Search for the cell housing the specified text and yield its [X, Y] center coordinate. 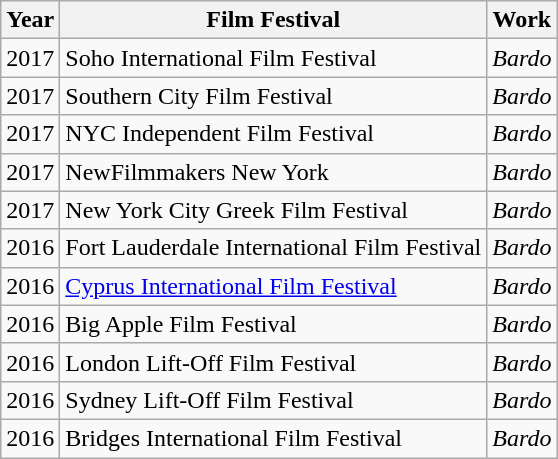
Year [30, 20]
Big Apple Film Festival [274, 324]
NewFilmmakers New York [274, 172]
Fort Lauderdale International Film Festival [274, 248]
London Lift-Off Film Festival [274, 362]
Work [522, 20]
Cyprus International Film Festival [274, 286]
Film Festival [274, 20]
New York City Greek Film Festival [274, 210]
Bridges International Film Festival [274, 438]
Sydney Lift-Off Film Festival [274, 400]
Soho International Film Festival [274, 58]
NYC Independent Film Festival [274, 134]
Southern City Film Festival [274, 96]
